Pinpoint the cell where the given text exists, returning its [x, y] midpoint coordinate. 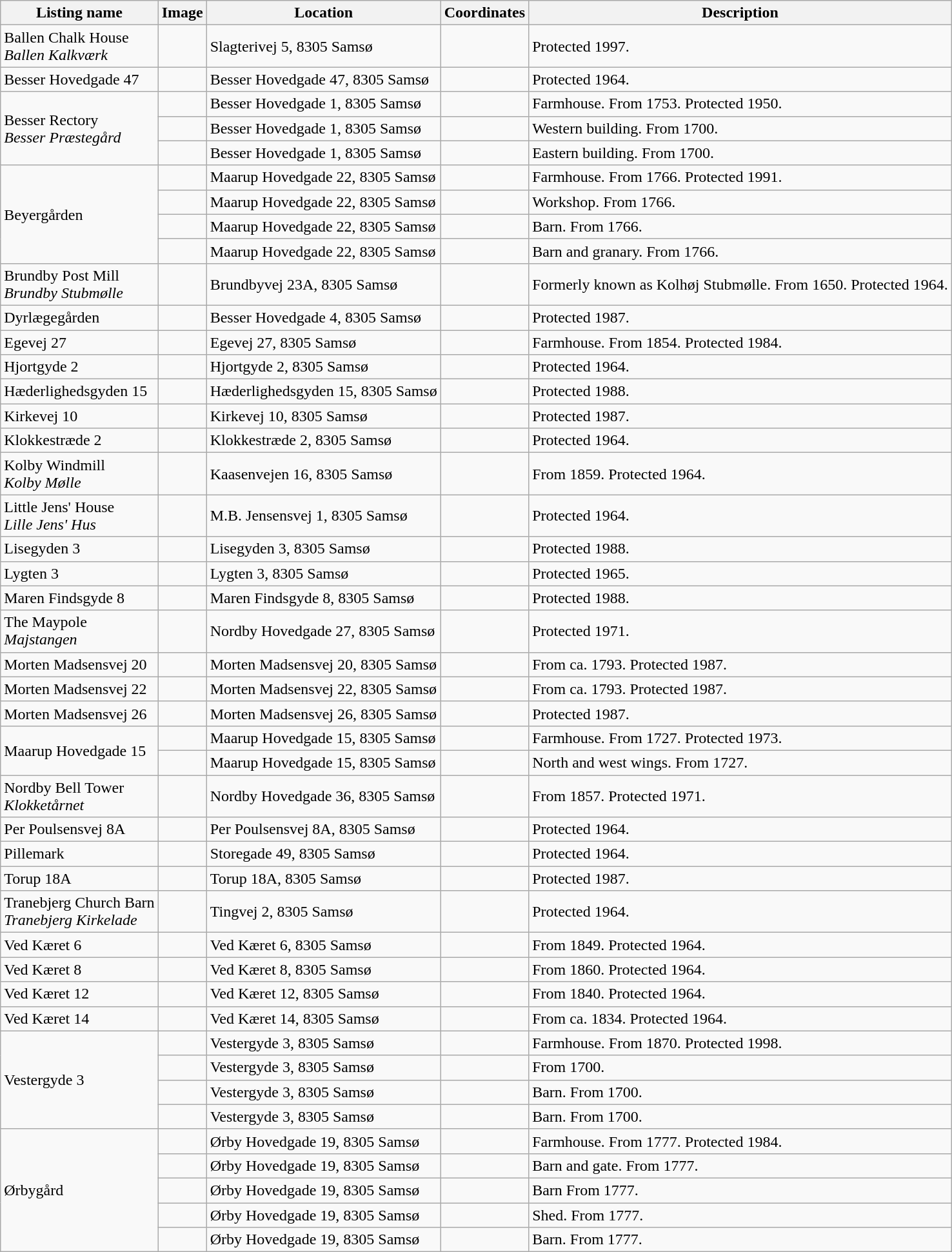
Hæderlighedsgyden 15, 8305 Samsø [324, 392]
Morten Madsensvej 20 [79, 664]
Ørbygård [79, 1190]
The MaypoleMajstangen [79, 631]
Tingvej 2, 8305 Samsø [324, 912]
Nordby Bell TowerKlokketårnet [79, 796]
Vestergyde 3 [79, 1080]
Description [740, 13]
Ved Kæret 8, 8305 Samsø [324, 969]
North and west wings. From 1727. [740, 762]
Ved Kæret 14, 8305 Samsø [324, 1018]
M.B. Jensensvej 1, 8305 Samsø [324, 516]
Hjortgyde 2, 8305 Samsø [324, 367]
From 1840. Protected 1964. [740, 994]
Location [324, 13]
Listing name [79, 13]
Beyergården [79, 214]
Image [182, 13]
Barn. From 1777. [740, 1240]
Hæderlighedsgyden 15 [79, 392]
From 1859. Protected 1964. [740, 473]
Storegade 49, 8305 Samsø [324, 854]
From ca. 1834. Protected 1964. [740, 1018]
Slagterivej 5, 8305 Samsø [324, 46]
Per Poulsensvej 8A [79, 830]
From 1849. Protected 1964. [740, 945]
Eastern building. From 1700. [740, 153]
Barn From 1777. [740, 1190]
Lygten 3 [79, 573]
Besser RectoryBesser Præstegård [79, 128]
Ved Kæret 14 [79, 1018]
Besser Hovedgade 4, 8305 Samsø [324, 317]
Protected 1965. [740, 573]
Maarup Hovedgade 15 [79, 750]
From 1857. Protected 1971. [740, 796]
Kirkevej 10 [79, 416]
Nordby Hovedgade 36, 8305 Samsø [324, 796]
Lygten 3, 8305 Samsø [324, 573]
Farmhouse. From 1777. Protected 1984. [740, 1141]
Shed. From 1777. [740, 1215]
Barn. From 1766. [740, 226]
Protected 1971. [740, 631]
Torup 18A, 8305 Samsø [324, 879]
Morten Madsensvej 26, 8305 Samsø [324, 713]
From 1700. [740, 1068]
Ved Kæret 6, 8305 Samsø [324, 945]
Per Poulsensvej 8A, 8305 Samsø [324, 830]
Ved Kæret 8 [79, 969]
Ved Kæret 6 [79, 945]
Kirkevej 10, 8305 Samsø [324, 416]
Farmhouse. From 1766. Protected 1991. [740, 177]
Besser Hovedgade 47 [79, 79]
Morten Madsensvej 22, 8305 Samsø [324, 689]
Kolby WindmillKolby Mølle [79, 473]
Egevej 27 [79, 343]
Tranebjerg Church BarnTranebjerg Kirkelade [79, 912]
Dyrlægegården [79, 317]
Coordinates [484, 13]
Farmhouse. From 1753. Protected 1950. [740, 104]
Ballen Chalk HouseBallen Kalkværk [79, 46]
Pillemark [79, 854]
Maren Findsgyde 8, 8305 Samsø [324, 598]
Western building. From 1700. [740, 128]
Formerly known as Kolhøj Stubmølle. From 1650. Protected 1964. [740, 284]
From 1860. Protected 1964. [740, 969]
Barn and granary. From 1766. [740, 251]
Klokkestræde 2 [79, 441]
Klokkestræde 2, 8305 Samsø [324, 441]
Hjortgyde 2 [79, 367]
Maren Findsgyde 8 [79, 598]
Farmhouse. From 1854. Protected 1984. [740, 343]
Workshop. From 1766. [740, 202]
Morten Madsensvej 20, 8305 Samsø [324, 664]
Besser Hovedgade 47, 8305 Samsø [324, 79]
Egevej 27, 8305 Samsø [324, 343]
Brundby Post MillBrundby Stubmølle [79, 284]
Torup 18A [79, 879]
Kaasenvejen 16, 8305 Samsø [324, 473]
Morten Madsensvej 26 [79, 713]
Farmhouse. From 1727. Protected 1973. [740, 738]
Nordby Hovedgade 27, 8305 Samsø [324, 631]
Farmhouse. From 1870. Protected 1998. [740, 1043]
Ved Kæret 12 [79, 994]
Lisegyden 3, 8305 Samsø [324, 549]
Ved Kæret 12, 8305 Samsø [324, 994]
Little Jens' HouseLille Jens' Hus [79, 516]
Brundbyvej 23A, 8305 Samsø [324, 284]
Lisegyden 3 [79, 549]
Barn and gate. From 1777. [740, 1166]
Protected 1997. [740, 46]
Morten Madsensvej 22 [79, 689]
